Detect which cell encompasses the target text, then output its (X, Y) center coordinate. 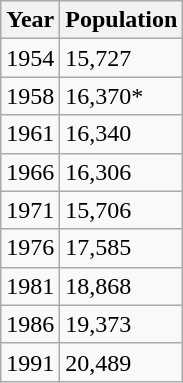
1961 (30, 134)
Year (30, 20)
1991 (30, 362)
18,868 (122, 286)
1976 (30, 248)
15,727 (122, 58)
15,706 (122, 210)
1971 (30, 210)
20,489 (122, 362)
1954 (30, 58)
1986 (30, 324)
1966 (30, 172)
1958 (30, 96)
16,370* (122, 96)
1981 (30, 286)
17,585 (122, 248)
16,306 (122, 172)
19,373 (122, 324)
16,340 (122, 134)
Population (122, 20)
